Identify which cell holds the provided text, then report its (X, Y) central coordinate. 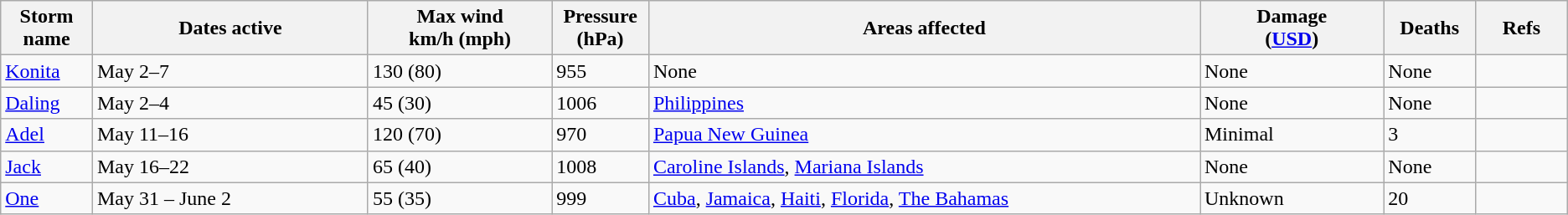
Pressure(hPa) (601, 28)
Jack (47, 166)
Caroline Islands, Mariana Islands (924, 166)
May 2–7 (230, 71)
Dates active (230, 28)
One (47, 198)
Adel (47, 135)
45 (30) (459, 103)
Unknown (1292, 198)
1006 (601, 103)
20 (1430, 198)
955 (601, 71)
Daling (47, 103)
Konita (47, 71)
Areas affected (924, 28)
65 (40) (459, 166)
Minimal (1292, 135)
Philippines (924, 103)
May 16–22 (230, 166)
Refs (1521, 28)
970 (601, 135)
Storm name (47, 28)
999 (601, 198)
1008 (601, 166)
May 31 – June 2 (230, 198)
Cuba, Jamaica, Haiti, Florida, The Bahamas (924, 198)
Damage(USD) (1292, 28)
130 (80) (459, 71)
May 11–16 (230, 135)
55 (35) (459, 198)
Max windkm/h (mph) (459, 28)
120 (70) (459, 135)
May 2–4 (230, 103)
Deaths (1430, 28)
Papua New Guinea (924, 135)
3 (1430, 135)
